Search for the cell housing the specified text and yield its (X, Y) center coordinate. 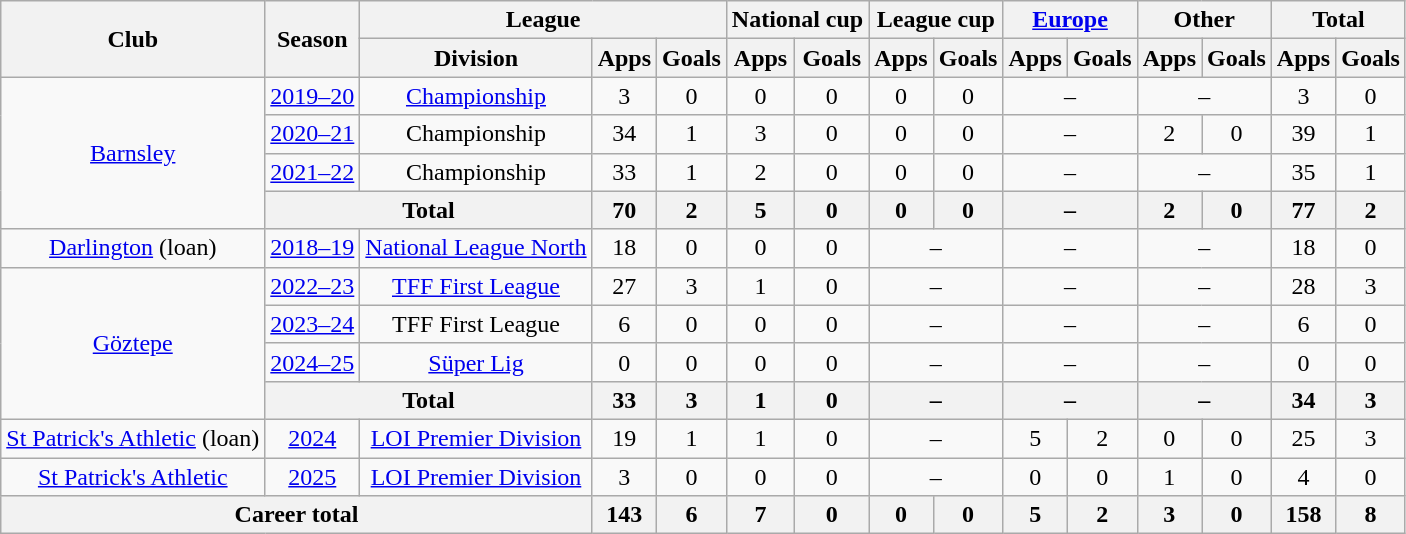
2021–22 (312, 172)
8 (1371, 515)
19 (624, 438)
2024–25 (312, 362)
2020–21 (312, 134)
Other (1204, 20)
Barnsley (133, 153)
Göztepe (133, 343)
2024 (312, 438)
2023–24 (312, 324)
Season (312, 39)
2018–19 (312, 248)
Süper Lig (476, 362)
158 (1303, 515)
National cup (797, 20)
League cup (936, 20)
Division (476, 58)
Europe (1070, 20)
70 (624, 210)
28 (1303, 286)
St Patrick's Athletic (loan) (133, 438)
National League North (476, 248)
League (543, 20)
35 (1303, 172)
143 (624, 515)
Darlington (loan) (133, 248)
4 (1303, 477)
Club (133, 39)
2022–23 (312, 286)
77 (1303, 210)
27 (624, 286)
Career total (296, 515)
St Patrick's Athletic (133, 477)
39 (1303, 134)
25 (1303, 438)
2025 (312, 477)
2019–20 (312, 96)
7 (760, 515)
